Detect which cell encompasses the target text, then output its [x, y] center coordinate. 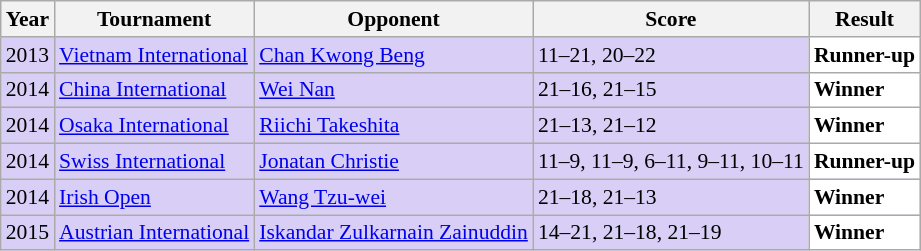
Riichi Takeshita [394, 126]
Osaka International [154, 126]
2015 [28, 233]
11–9, 11–9, 6–11, 9–11, 10–11 [671, 162]
Iskandar Zulkarnain Zainuddin [394, 233]
Vietnam International [154, 55]
Wang Tzu-wei [394, 197]
2013 [28, 55]
China International [154, 90]
Opponent [394, 19]
Year [28, 19]
Wei Nan [394, 90]
21–16, 21–15 [671, 90]
21–13, 21–12 [671, 126]
Score [671, 19]
21–18, 21–13 [671, 197]
Irish Open [154, 197]
Tournament [154, 19]
Austrian International [154, 233]
Jonatan Christie [394, 162]
Result [864, 19]
14–21, 21–18, 21–19 [671, 233]
11–21, 20–22 [671, 55]
Chan Kwong Beng [394, 55]
Swiss International [154, 162]
